Return the (x, y) coordinate for the center point of the cell that contains the specified text.  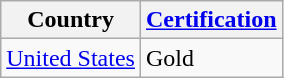
Country (71, 20)
United States (71, 58)
Gold (211, 58)
Certification (211, 20)
